Determine the [X, Y] coordinate at the center of the cell enclosing the given text.  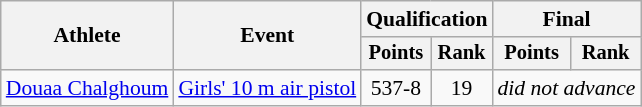
Girls' 10 m air pistol [267, 88]
did not advance [567, 88]
537-8 [396, 88]
Qualification [426, 19]
19 [462, 88]
Athlete [88, 36]
Final [567, 19]
Douaa Chalghoum [88, 88]
Event [267, 36]
